Locate the cell with the specified text and output its [x, y] center coordinate. 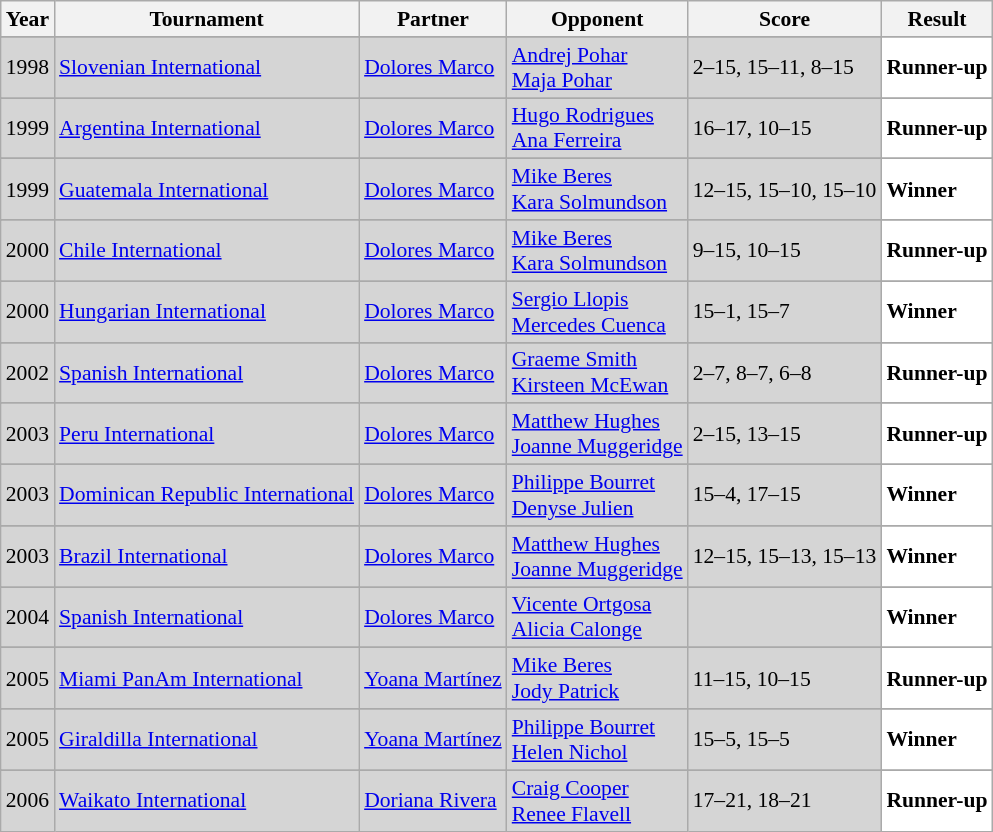
Peru International [206, 434]
12–15, 15–10, 15–10 [785, 190]
Philippe Bourret Helen Nichol [598, 740]
15–1, 15–7 [785, 312]
Craig Cooper Renee Flavell [598, 800]
Brazil International [206, 556]
Score [785, 19]
11–15, 10–15 [785, 678]
16–17, 10–15 [785, 128]
Giraldilla International [206, 740]
12–15, 15–13, 15–13 [785, 556]
Mike Beres Jody Patrick [598, 678]
Tournament [206, 19]
2006 [28, 800]
Year [28, 19]
Opponent [598, 19]
Andrej Pohar Maja Pohar [598, 68]
2–15, 13–15 [785, 434]
9–15, 10–15 [785, 250]
15–4, 17–15 [785, 496]
1998 [28, 68]
Partner [433, 19]
Vicente Ortgosa Alicia Calonge [598, 618]
Doriana Rivera [433, 800]
Graeme Smith Kirsteen McEwan [598, 372]
Waikato International [206, 800]
15–5, 15–5 [785, 740]
Sergio Llopis Mercedes Cuenca [598, 312]
Result [936, 19]
Hungarian International [206, 312]
Hugo Rodrigues Ana Ferreira [598, 128]
2–15, 15–11, 8–15 [785, 68]
17–21, 18–21 [785, 800]
2004 [28, 618]
Chile International [206, 250]
Miami PanAm International [206, 678]
Philippe Bourret Denyse Julien [598, 496]
2–7, 8–7, 6–8 [785, 372]
Slovenian International [206, 68]
Dominican Republic International [206, 496]
2002 [28, 372]
Guatemala International [206, 190]
Argentina International [206, 128]
